From the cell containing the given text, extract its center point as [x, y] coordinate. 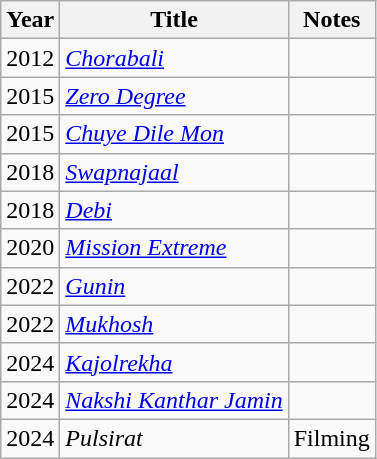
Zero Degree [174, 96]
Filming [332, 438]
2020 [30, 248]
Gunin [174, 286]
Debi [174, 210]
Swapnajaal [174, 172]
Mission Extreme [174, 248]
Chuye Dile Mon [174, 134]
Title [174, 20]
Notes [332, 20]
Pulsirat [174, 438]
Year [30, 20]
Mukhosh [174, 324]
2012 [30, 58]
Nakshi Kanthar Jamin [174, 400]
Chorabali [174, 58]
Kajolrekha [174, 362]
